Return (X, Y) of the center of cell containing provided text 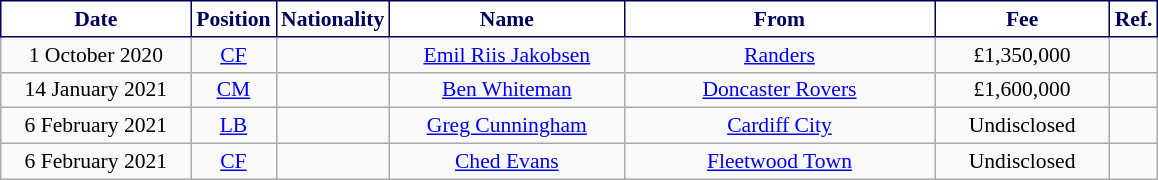
Fleetwood Town (779, 162)
Greg Cunningham (506, 126)
£1,350,000 (1022, 55)
CM (234, 90)
Ben Whiteman (506, 90)
From (779, 19)
1 October 2020 (96, 55)
Cardiff City (779, 126)
14 January 2021 (96, 90)
LB (234, 126)
Position (234, 19)
Emil Riis Jakobsen (506, 55)
Ched Evans (506, 162)
Fee (1022, 19)
Date (96, 19)
Ref. (1134, 19)
Doncaster Rovers (779, 90)
Nationality (332, 19)
Randers (779, 55)
£1,600,000 (1022, 90)
Name (506, 19)
